Extract the [X, Y] coordinate from the center of the cell holding the provided text.  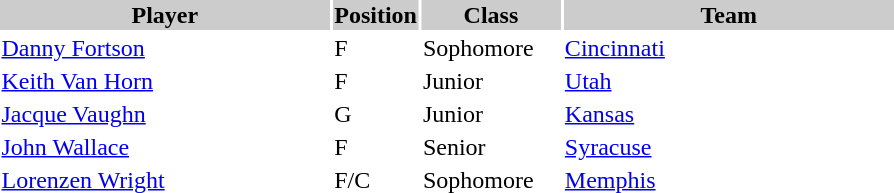
Player [165, 15]
Kansas [728, 114]
Utah [728, 81]
Syracuse [728, 147]
Keith Van Horn [165, 81]
Sophomore [490, 48]
John Wallace [165, 147]
Team [728, 15]
Class [490, 15]
Cincinnati [728, 48]
Senior [490, 147]
Position [376, 15]
Danny Fortson [165, 48]
Jacque Vaughn [165, 114]
G [376, 114]
